Identify which cell holds the provided text, then report its [X, Y] central coordinate. 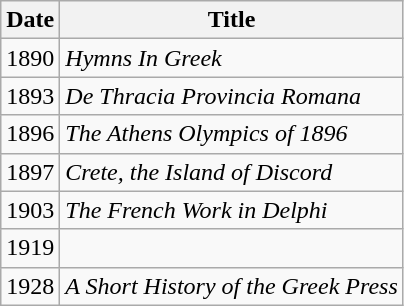
1896 [30, 134]
Title [232, 20]
1919 [30, 248]
Date [30, 20]
Hymns In Greek [232, 58]
1897 [30, 172]
Crete, the Island of Discord [232, 172]
The Athens Olympics of 1896 [232, 134]
De Thracia Provincia Romana [232, 96]
1928 [30, 286]
1893 [30, 96]
The French Work in Delphi [232, 210]
A Short History of the Greek Press [232, 286]
1890 [30, 58]
1903 [30, 210]
